Pinpoint the cell where the given text exists, returning its [X, Y] midpoint coordinate. 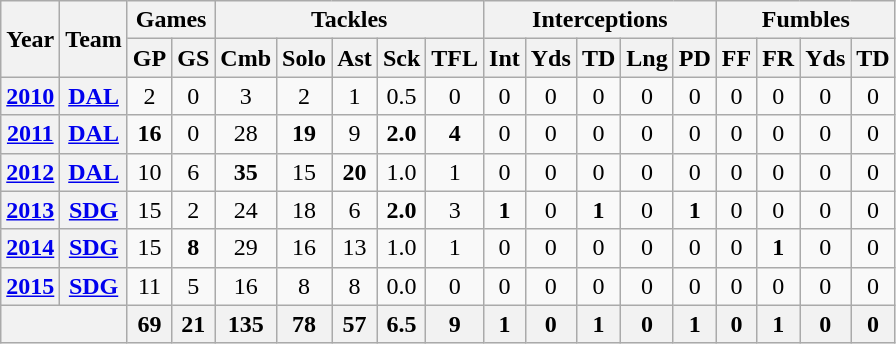
18 [304, 210]
135 [246, 324]
20 [355, 172]
Games [170, 20]
Team [94, 39]
57 [355, 324]
4 [455, 134]
19 [304, 134]
11 [149, 286]
TFL [455, 58]
Cmb [246, 58]
2012 [30, 172]
5 [194, 286]
6.5 [401, 324]
GS [194, 58]
FF [736, 58]
Interceptions [600, 20]
28 [246, 134]
29 [246, 248]
13 [355, 248]
10 [149, 172]
2011 [30, 134]
Ast [355, 58]
Sck [401, 58]
2013 [30, 210]
0.5 [401, 96]
35 [246, 172]
Tackles [350, 20]
24 [246, 210]
78 [304, 324]
2014 [30, 248]
2015 [30, 286]
PD [694, 58]
Year [30, 39]
0.0 [401, 286]
2010 [30, 96]
69 [149, 324]
21 [194, 324]
Lng [647, 58]
Int [505, 58]
GP [149, 58]
FR [778, 58]
Fumbles [806, 20]
Solo [304, 58]
